For the text-containing cell, return its midpoint in [x, y] coordinate format. 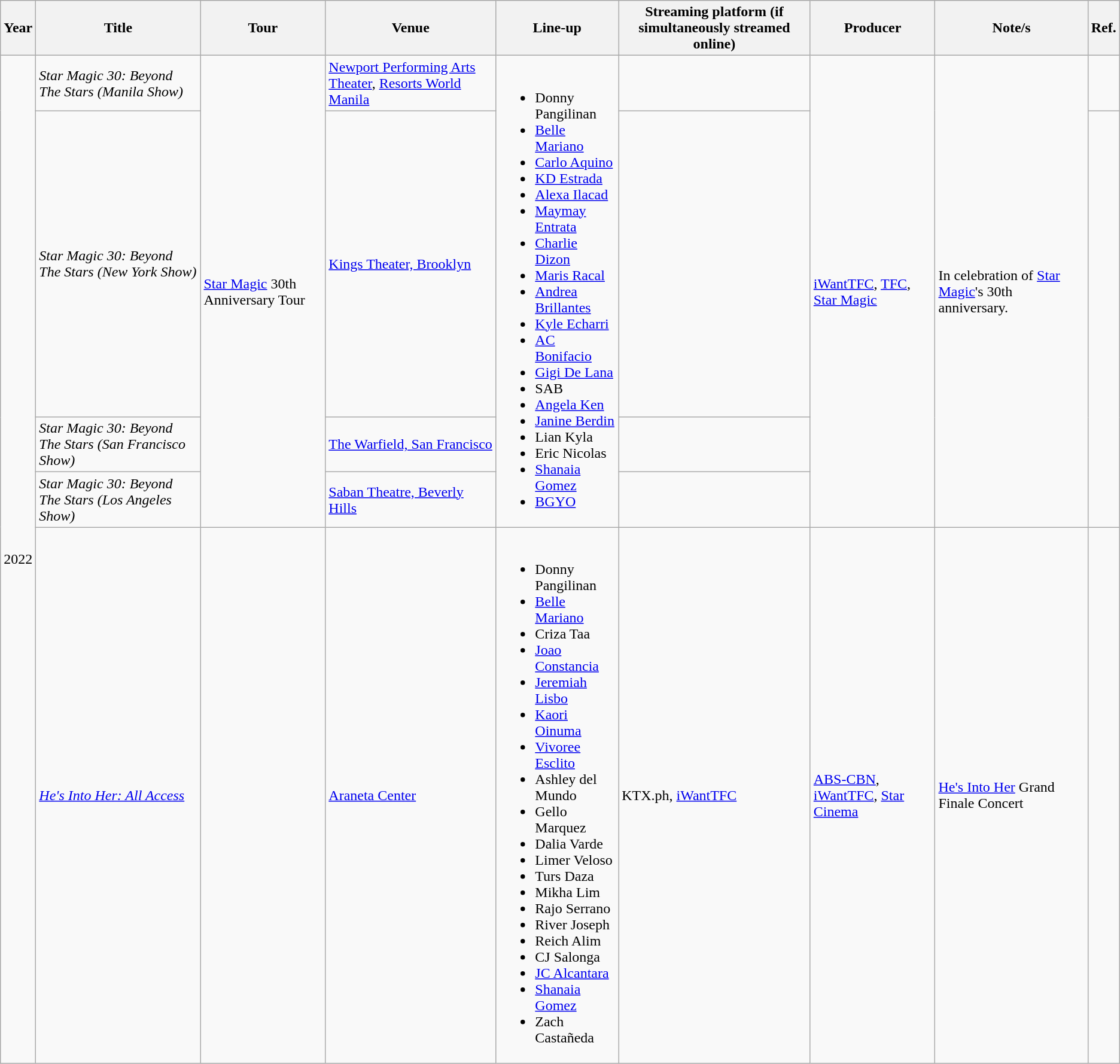
Star Magic 30: Beyond The Stars (Los Angeles Show) [118, 500]
Star Magic 30: Beyond The Stars (Manila Show) [118, 83]
iWantTFC, TFC, Star Magic [872, 291]
Producer [872, 28]
Ref. [1103, 28]
KTX.ph, iWantTFC [714, 795]
Saban Theatre, Beverly Hills [410, 500]
Star Magic 30th Anniversary Tour [263, 291]
ABS-CBN, iWantTFC, Star Cinema [872, 795]
In celebration of Star Magic's 30th anniversary. [1011, 291]
He's Into Her: All Access [118, 795]
Streaming platform (if simultaneously streamed online) [714, 28]
Tour [263, 28]
Star Magic 30: Beyond The Stars (New York Show) [118, 264]
Year [18, 28]
Line-up [558, 28]
Araneta Center [410, 795]
Star Magic 30: Beyond The Stars (San Francisco Show) [118, 445]
Venue [410, 28]
Kings Theater, Brooklyn [410, 264]
Newport Performing Arts Theater, Resorts World Manila [410, 83]
He's Into Her Grand Finale Concert [1011, 795]
Note/s [1011, 28]
The Warfield, San Francisco [410, 445]
Title [118, 28]
2022 [18, 560]
